Return (X, Y) of the center of cell containing provided text 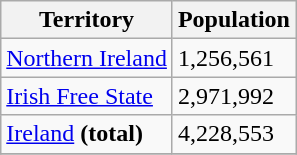
Irish Free State (87, 96)
4,228,553 (234, 134)
1,256,561 (234, 58)
2,971,992 (234, 96)
Ireland (total) (87, 134)
Population (234, 20)
Northern Ireland (87, 58)
Territory (87, 20)
